Pinpoint the cell where the given text exists, returning its [x, y] midpoint coordinate. 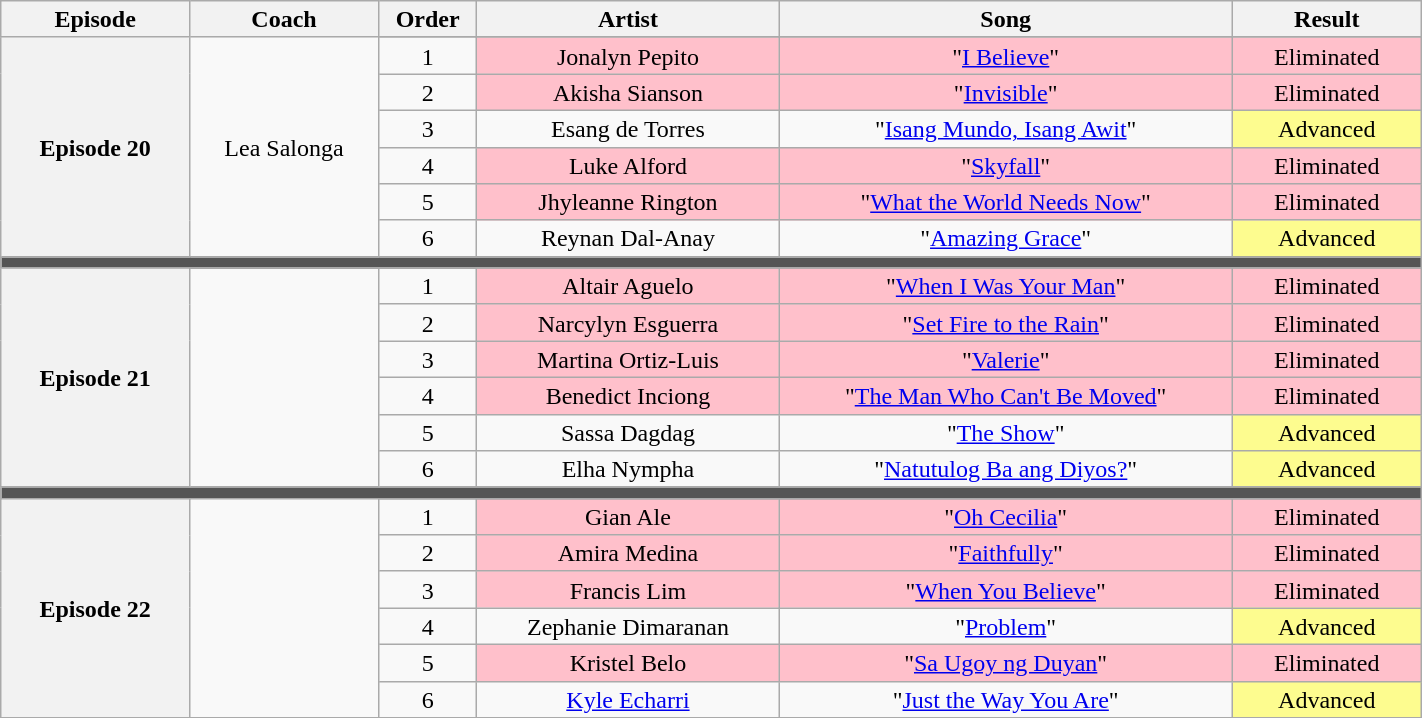
Altair Aguelo [628, 286]
Luke Alford [628, 166]
Esang de Torres [628, 128]
"Problem" [1006, 626]
"What the World Needs Now" [1006, 202]
Benedict Inciong [628, 396]
Zephanie Dimaranan [628, 626]
"Oh Cecilia" [1006, 516]
"When I Was Your Man" [1006, 286]
Martina Ortiz-Luis [628, 360]
Episode [96, 20]
Kristel Belo [628, 662]
Narcylyn Esguerra [628, 322]
Jhyleanne Rington [628, 202]
"When You Believe" [1006, 590]
Episode 22 [96, 608]
"Amazing Grace" [1006, 238]
Kyle Echarri [628, 700]
Jonalyn Pepito [628, 56]
Artist [628, 20]
Akisha Sianson [628, 92]
"The Man Who Can't Be Moved" [1006, 396]
"Faithfully" [1006, 554]
"Valerie" [1006, 360]
Episode 20 [96, 146]
"Just the Way You Are" [1006, 700]
Reynan Dal-Anay [628, 238]
"Invisible" [1006, 92]
Amira Medina [628, 554]
Gian Ale [628, 516]
Sassa Dagdag [628, 432]
Lea Salonga [284, 146]
"Skyfall" [1006, 166]
Coach [284, 20]
Elha Nympha [628, 470]
"Natutulog Ba ang Diyos?" [1006, 470]
Episode 21 [96, 378]
Song [1006, 20]
Result [1326, 20]
Francis Lim [628, 590]
"Isang Mundo, Isang Awit" [1006, 128]
"I Believe" [1006, 56]
Order [427, 20]
"Set Fire to the Rain" [1006, 322]
"The Show" [1006, 432]
"Sa Ugoy ng Duyan" [1006, 662]
